Search for the cell housing the specified text and yield its [X, Y] center coordinate. 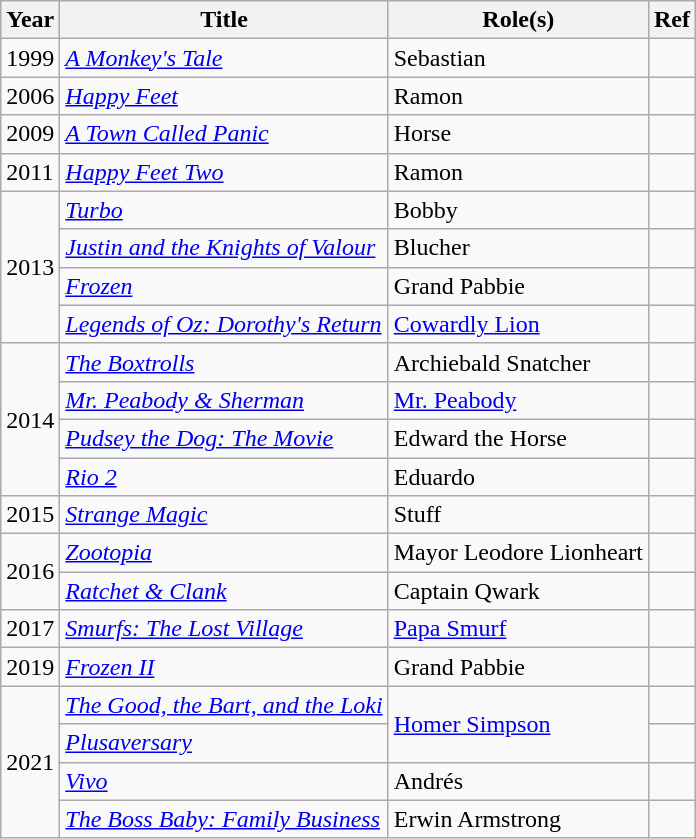
Mr. Peabody [518, 400]
Eduardo [518, 477]
Justin and the Knights of Valour [224, 248]
Cowardly Lion [518, 324]
Bobby [518, 210]
Sebastian [518, 58]
Vivo [224, 781]
2017 [30, 629]
Blucher [518, 248]
Mayor Leodore Lionheart [518, 553]
Pudsey the Dog: The Movie [224, 438]
Zootopia [224, 553]
2015 [30, 515]
A Monkey's Tale [224, 58]
2014 [30, 419]
Edward the Horse [518, 438]
Homer Simpson [518, 724]
Captain Qwark [518, 591]
The Boss Baby: Family Business [224, 819]
Plusaversary [224, 743]
2011 [30, 172]
Erwin Armstrong [518, 819]
Archiebald Snatcher [518, 362]
2019 [30, 667]
Rio 2 [224, 477]
Legends of Oz: Dorothy's Return [224, 324]
2006 [30, 96]
2016 [30, 572]
1999 [30, 58]
Turbo [224, 210]
A Town Called Panic [224, 134]
Ref [672, 20]
Mr. Peabody & Sherman [224, 400]
The Good, the Bart, and the Loki [224, 705]
Strange Magic [224, 515]
Title [224, 20]
Andrés [518, 781]
Papa Smurf [518, 629]
Happy Feet [224, 96]
Ratchet & Clank [224, 591]
Horse [518, 134]
Frozen II [224, 667]
Year [30, 20]
2021 [30, 762]
2009 [30, 134]
2013 [30, 267]
Frozen [224, 286]
Stuff [518, 515]
Smurfs: The Lost Village [224, 629]
Role(s) [518, 20]
Happy Feet Two [224, 172]
The Boxtrolls [224, 362]
